From the cell containing the given text, extract its center point as [x, y] coordinate. 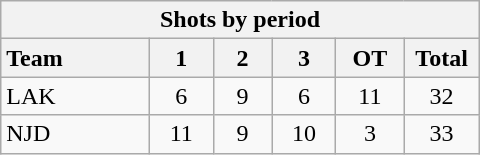
2 [242, 58]
LAK [76, 96]
OT [370, 58]
Total [442, 58]
10 [304, 134]
Team [76, 58]
32 [442, 96]
NJD [76, 134]
1 [182, 58]
Shots by period [240, 20]
33 [442, 134]
